Scan for the cell matching the given text and deliver its [X, Y] coordinate at center. 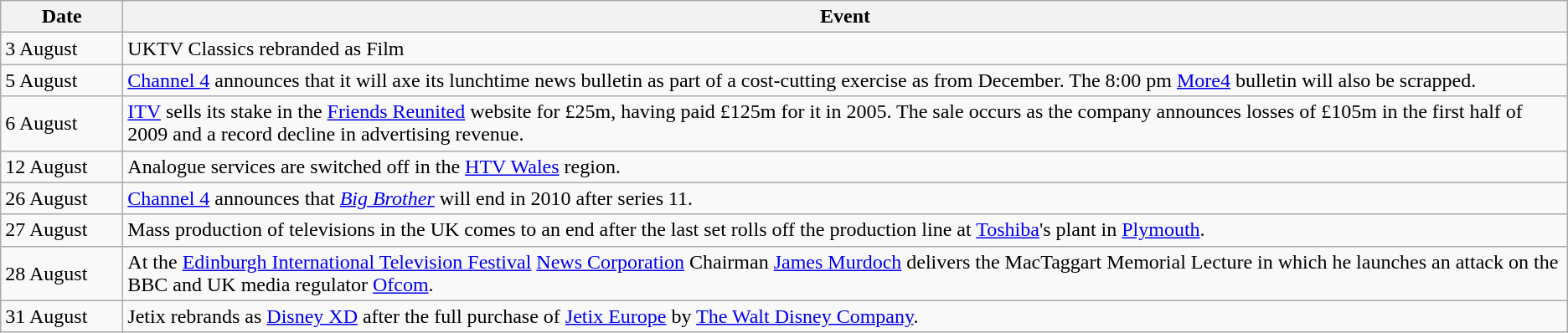
27 August [62, 230]
UKTV Classics rebranded as Film [845, 49]
26 August [62, 198]
Mass production of televisions in the UK comes to an end after the last set rolls off the production line at Toshiba's plant in Plymouth. [845, 230]
Channel 4 announces that Big Brother will end in 2010 after series 11. [845, 198]
3 August [62, 49]
Event [845, 17]
28 August [62, 273]
Jetix rebrands as Disney XD after the full purchase of Jetix Europe by The Walt Disney Company. [845, 316]
5 August [62, 80]
12 August [62, 166]
6 August [62, 124]
Date [62, 17]
Analogue services are switched off in the HTV Wales region. [845, 166]
31 August [62, 316]
